Return the (X, Y) coordinate for the center point of the cell that contains the specified text.  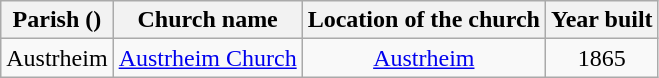
Austrheim Church (208, 58)
Church name (208, 20)
Parish () (57, 20)
Year built (602, 20)
1865 (602, 58)
Location of the church (424, 20)
